Extract the (x, y) coordinate from the center of the cell holding the provided text.  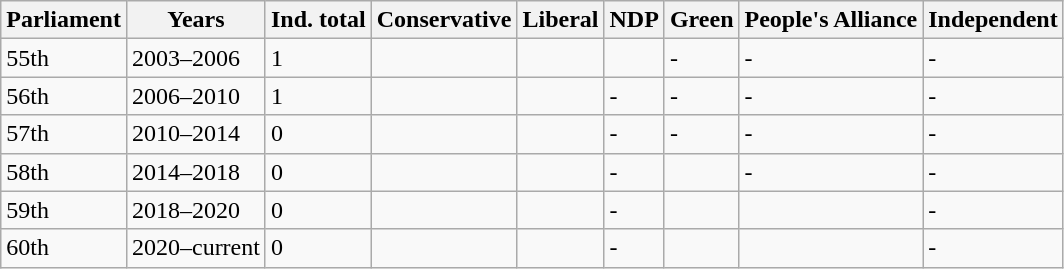
Ind. total (318, 20)
2006–2010 (196, 96)
Parliament (64, 20)
56th (64, 96)
Conservative (444, 20)
NDP (634, 20)
57th (64, 134)
People's Alliance (831, 20)
Years (196, 20)
2010–2014 (196, 134)
55th (64, 58)
2020–current (196, 248)
Independent (993, 20)
Liberal (560, 20)
58th (64, 172)
2003–2006 (196, 58)
60th (64, 248)
2018–2020 (196, 210)
Green (702, 20)
2014–2018 (196, 172)
59th (64, 210)
